Detect which cell encompasses the target text, then output its (x, y) center coordinate. 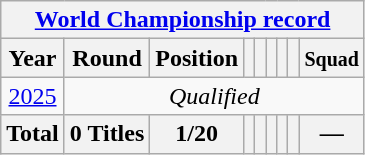
Round (107, 58)
Position (197, 58)
Squad (332, 58)
Total (33, 134)
2025 (33, 96)
Qualified (214, 96)
0 Titles (107, 134)
Year (33, 58)
World Championship record (183, 20)
1/20 (197, 134)
— (332, 134)
